Provide the [X, Y] coordinate of the cell's center where the given text is located.  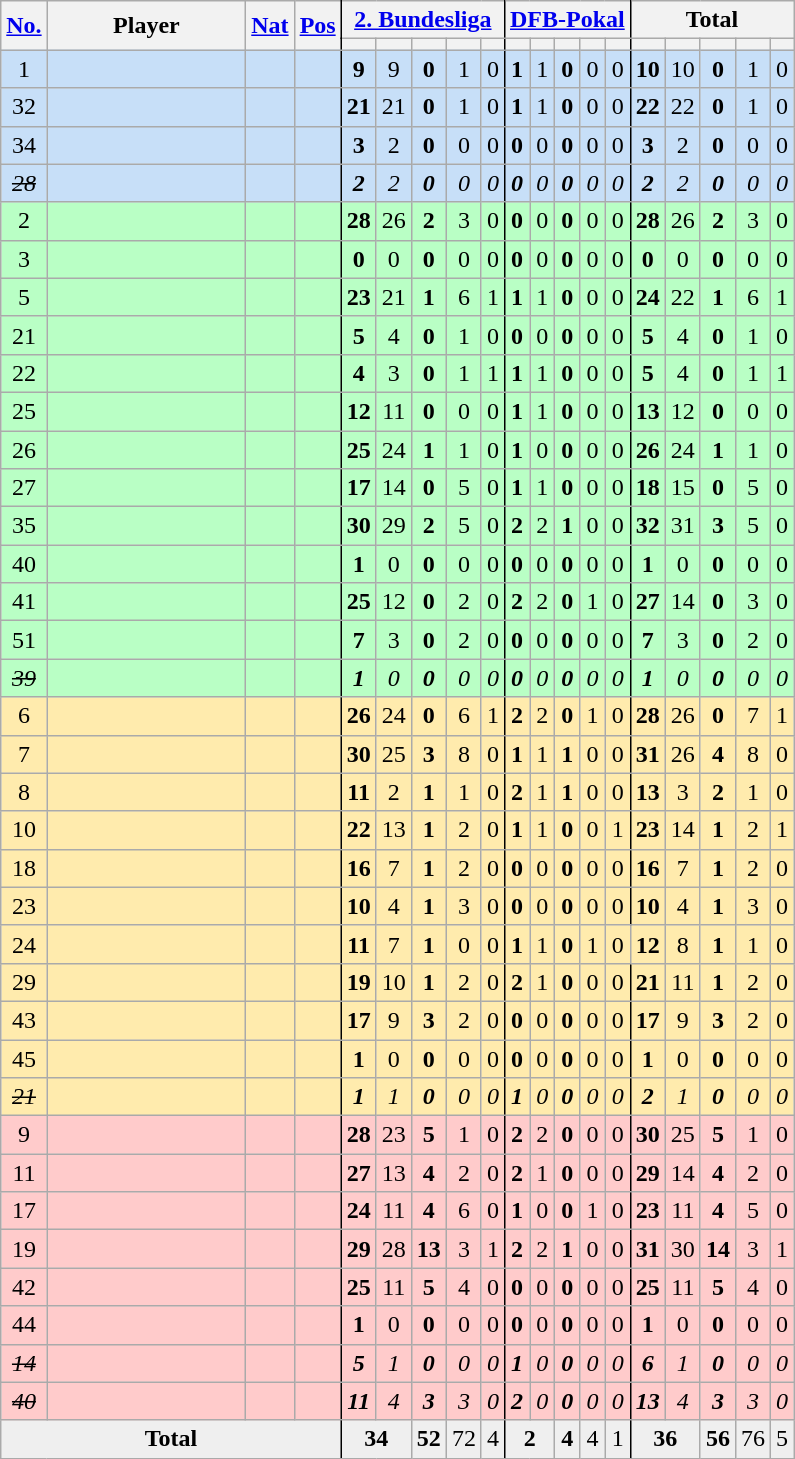
35 [24, 526]
44 [24, 1325]
51 [24, 640]
41 [24, 602]
45 [24, 1059]
15 [682, 488]
Player [146, 26]
42 [24, 1287]
56 [718, 1439]
Pos [318, 26]
43 [24, 1020]
Nat [270, 26]
No. [24, 26]
76 [752, 1439]
DFB-Pokal [567, 20]
2. Bundesliga [422, 20]
36 [665, 1439]
52 [428, 1439]
39 [24, 678]
72 [464, 1439]
